Return the (x, y) coordinate for the center point of the cell that contains the specified text.  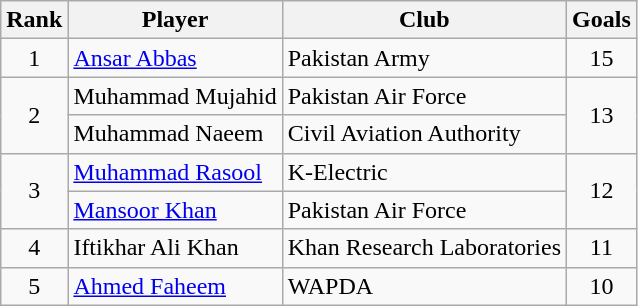
Ansar Abbas (175, 58)
Muhammad Mujahid (175, 96)
Rank (34, 20)
5 (34, 286)
12 (602, 191)
3 (34, 191)
Muhammad Rasool (175, 172)
Player (175, 20)
Muhammad Naeem (175, 134)
Iftikhar Ali Khan (175, 248)
Club (424, 20)
K-Electric (424, 172)
10 (602, 286)
Civil Aviation Authority (424, 134)
1 (34, 58)
Ahmed Faheem (175, 286)
Khan Research Laboratories (424, 248)
Goals (602, 20)
11 (602, 248)
Pakistan Army (424, 58)
4 (34, 248)
13 (602, 115)
Mansoor Khan (175, 210)
WAPDA (424, 286)
2 (34, 115)
15 (602, 58)
